Identify which cell holds the provided text, then report its [X, Y] central coordinate. 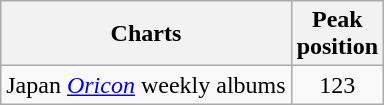
123 [337, 85]
Peakposition [337, 34]
Charts [146, 34]
Japan Oricon weekly albums [146, 85]
